Output the (x, y) coordinate of the center of the cell containing the given text.  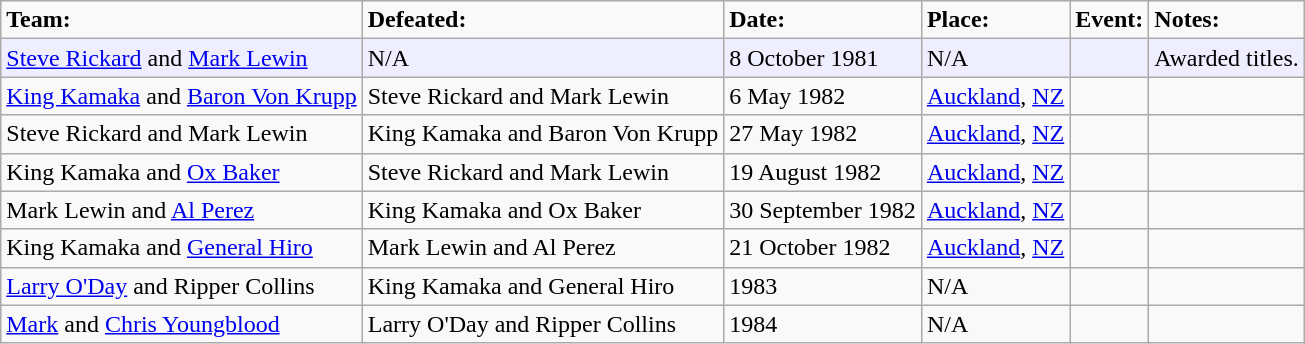
Notes: (1226, 20)
Awarded titles. (1226, 58)
27 May 1982 (823, 134)
1983 (823, 286)
Date: (823, 20)
Defeated: (542, 20)
30 September 1982 (823, 210)
Place: (995, 20)
21 October 1982 (823, 248)
19 August 1982 (823, 172)
Event: (1110, 20)
Mark and Chris Youngblood (182, 324)
1984 (823, 324)
6 May 1982 (823, 96)
Team: (182, 20)
8 October 1981 (823, 58)
